Detect which cell encompasses the target text, then output its (x, y) center coordinate. 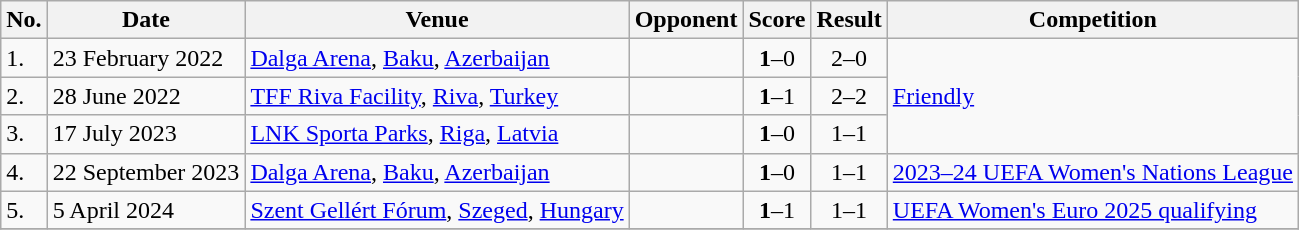
Result (849, 20)
Friendly (1092, 96)
1. (24, 58)
Date (146, 20)
2–2 (849, 96)
Szent Gellért Fórum, Szeged, Hungary (437, 210)
LNK Sporta Parks, Riga, Latvia (437, 134)
2. (24, 96)
Competition (1092, 20)
5. (24, 210)
TFF Riva Facility, Riva, Turkey (437, 96)
23 February 2022 (146, 58)
4. (24, 172)
22 September 2023 (146, 172)
28 June 2022 (146, 96)
5 April 2024 (146, 210)
Venue (437, 20)
17 July 2023 (146, 134)
3. (24, 134)
UEFA Women's Euro 2025 qualifying (1092, 210)
Opponent (686, 20)
2–0 (849, 58)
Score (777, 20)
2023–24 UEFA Women's Nations League (1092, 172)
No. (24, 20)
